Return (X, Y) of the center of cell containing provided text 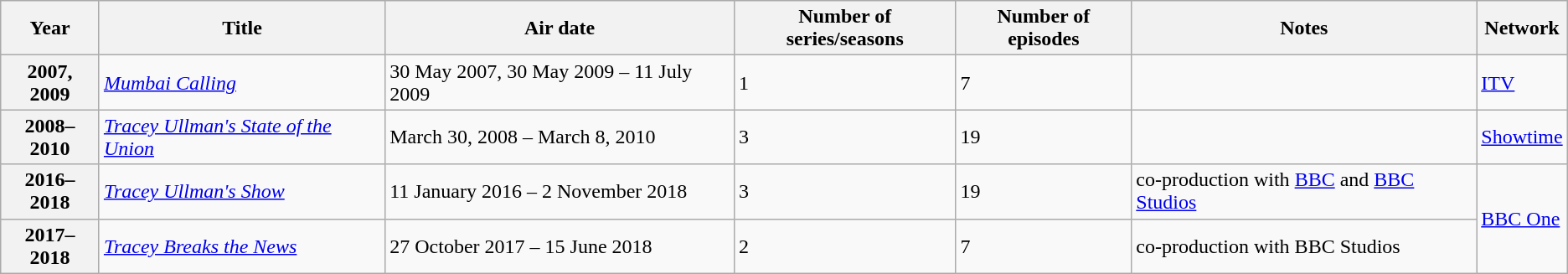
2007, 2009 (50, 82)
Air date (560, 28)
Title (241, 28)
30 May 2007, 30 May 2009 – 11 July 2009 (560, 82)
27 October 2017 – 15 June 2018 (560, 246)
co-production with BBC and BBC Studios (1304, 191)
Tracey Ullman's Show (241, 191)
Number of series/seasons (845, 28)
2008–2010 (50, 137)
March 30, 2008 – March 8, 2010 (560, 137)
1 (845, 82)
Mumbai Calling (241, 82)
Year (50, 28)
co-production with BBC Studios (1304, 246)
2017–2018 (50, 246)
BBC One (1522, 219)
11 January 2016 – 2 November 2018 (560, 191)
Notes (1304, 28)
Tracey Ullman's State of the Union (241, 137)
2016–2018 (50, 191)
Number of episodes (1044, 28)
Network (1522, 28)
ITV (1522, 82)
Showtime (1522, 137)
2 (845, 246)
Tracey Breaks the News (241, 246)
